From the cell containing the given text, extract its center point as (x, y) coordinate. 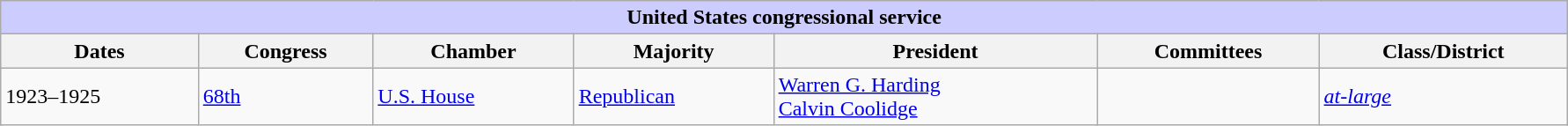
Dates (100, 51)
President (935, 51)
Chamber (473, 51)
Majority (674, 51)
1923–1925 (100, 97)
at-large (1443, 97)
U.S. House (473, 97)
Republican (674, 97)
United States congressional service (785, 18)
Committees (1208, 51)
Congress (285, 51)
Class/District (1443, 51)
Warren G. HardingCalvin Coolidge (935, 97)
68th (285, 97)
